Provide the (X, Y) coordinate of the cell's center where the given text is located.  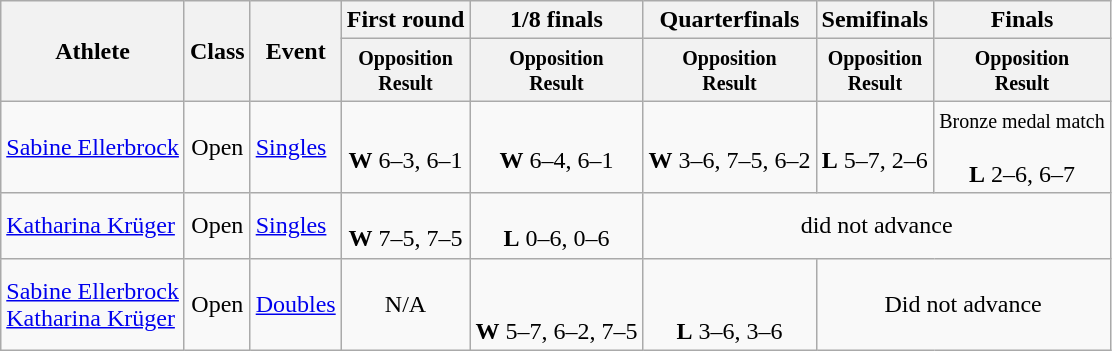
N/A (406, 304)
Sabine Ellerbrock (93, 147)
Katharina Krüger (93, 226)
Finals (1022, 20)
L 5–7, 2–6 (875, 147)
Did not advance (963, 304)
L 0–6, 0–6 (556, 226)
Event (296, 51)
did not advance (876, 226)
L 3–6, 3–6 (730, 304)
First round (406, 20)
W 6–4, 6–1 (556, 147)
Sabine EllerbrockKatharina Krüger (93, 304)
W 7–5, 7–5 (406, 226)
Athlete (93, 51)
Semifinals (875, 20)
W 5–7, 6–2, 7–5 (556, 304)
Quarterfinals (730, 20)
1/8 finals (556, 20)
W 3–6, 7–5, 6–2 (730, 147)
W 6–3, 6–1 (406, 147)
Doubles (296, 304)
Bronze medal matchL 2–6, 6–7 (1022, 147)
Class (217, 51)
